From the cell containing the given text, extract its center point as [x, y] coordinate. 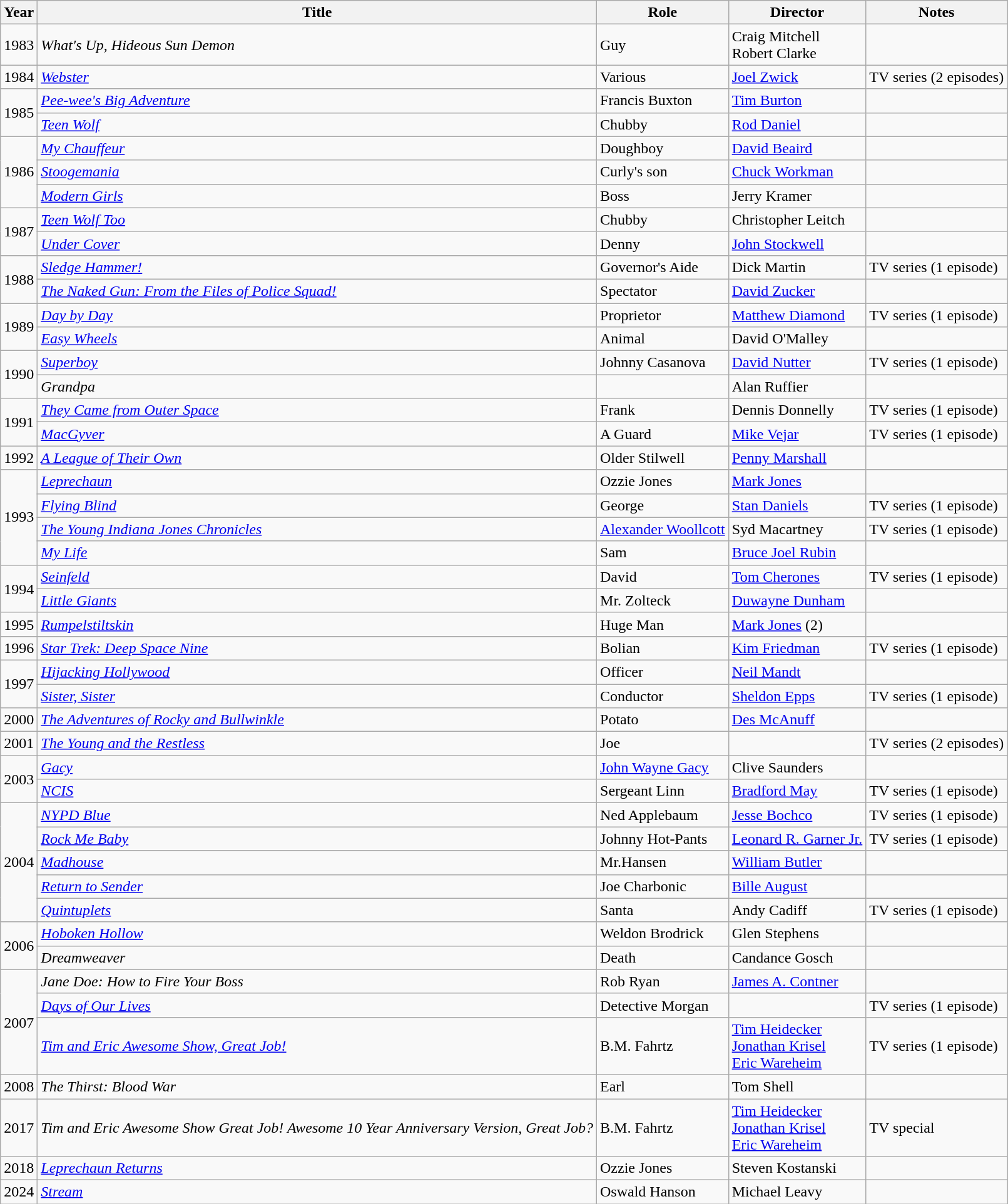
Andy Cadiff [797, 910]
1996 [19, 648]
2017 [19, 1127]
Title [317, 13]
NCIS [317, 791]
Webster [317, 77]
Francis Buxton [663, 101]
Gacy [317, 767]
Glen Stephens [797, 934]
Guy [663, 45]
Dennis Donnelly [797, 410]
Return to Sender [317, 886]
Mike Vejar [797, 434]
Hijacking Hollywood [317, 672]
Johnny Hot-Pants [663, 839]
Tim and Eric Awesome Show Great Job! Awesome 10 Year Anniversary Version, Great Job? [317, 1127]
My Chauffeur [317, 148]
Flying Blind [317, 505]
Superboy [317, 363]
William Butler [797, 863]
Easy Wheels [317, 339]
Denny [663, 243]
Syd Macartney [797, 529]
Notes [937, 13]
Sergeant Linn [663, 791]
Tim Burton [797, 101]
The Adventures of Rocky and Bullwinkle [317, 720]
1983 [19, 45]
Hoboken Hollow [317, 934]
Various [663, 77]
Matthew Diamond [797, 315]
Joe Charbonic [663, 886]
Duwayne Dunham [797, 600]
1984 [19, 77]
Leprechaun [317, 482]
Tom Shell [797, 1086]
Role [663, 13]
1994 [19, 589]
Bolian [663, 648]
Huge Man [663, 624]
My Life [317, 553]
NYPD Blue [317, 815]
David [663, 577]
1990 [19, 375]
David O'Malley [797, 339]
Conductor [663, 696]
Candance Gosch [797, 958]
Stan Daniels [797, 505]
Leprechaun Returns [317, 1168]
1995 [19, 624]
Under Cover [317, 243]
Clive Saunders [797, 767]
Director [797, 13]
Mr.Hansen [663, 863]
Rock Me Baby [317, 839]
Bille August [797, 886]
Stoogemania [317, 172]
Leonard R. Garner Jr. [797, 839]
Neil Mandt [797, 672]
Ned Applebaum [663, 815]
Detective Morgan [663, 1005]
Little Giants [317, 600]
Johnny Casanova [663, 363]
David Zucker [797, 291]
Officer [663, 672]
David Nutter [797, 363]
Dreamweaver [317, 958]
Proprietor [663, 315]
Rob Ryan [663, 981]
2004 [19, 863]
Kim Friedman [797, 648]
2001 [19, 744]
Governor's Aide [663, 267]
Animal [663, 339]
Star Trek: Deep Space Nine [317, 648]
Sam [663, 553]
The Young and the Restless [317, 744]
Doughboy [663, 148]
Sheldon Epps [797, 696]
1993 [19, 517]
Jesse Bochco [797, 815]
Frank [663, 410]
Grandpa [317, 387]
Bruce Joel Rubin [797, 553]
1997 [19, 684]
The Thirst: Blood War [317, 1086]
Jane Doe: How to Fire Your Boss [317, 981]
Craig MitchellRobert Clarke [797, 45]
2007 [19, 1022]
Santa [663, 910]
1985 [19, 113]
2003 [19, 779]
Death [663, 958]
Des McAnuff [797, 720]
Seinfeld [317, 577]
2024 [19, 1192]
Mr. Zolteck [663, 600]
Penny Marshall [797, 458]
Potato [663, 720]
Modern Girls [317, 196]
Days of Our Lives [317, 1005]
Michael Leavy [797, 1192]
2008 [19, 1086]
2000 [19, 720]
Alan Ruffier [797, 387]
Bradford May [797, 791]
Day by Day [317, 315]
Older Stilwell [663, 458]
1991 [19, 422]
1988 [19, 279]
Mark Jones [797, 482]
Rumpelstiltskin [317, 624]
The Naked Gun: From the Files of Police Squad! [317, 291]
Oswald Hanson [663, 1192]
What's Up, Hideous Sun Demon [317, 45]
Christopher Leitch [797, 220]
Teen Wolf [317, 124]
TV special [937, 1127]
Steven Kostanski [797, 1168]
1986 [19, 172]
Tim and Eric Awesome Show, Great Job! [317, 1046]
They Came from Outer Space [317, 410]
Curly's son [663, 172]
A League of Their Own [317, 458]
1989 [19, 326]
Chuck Workman [797, 172]
Boss [663, 196]
Rod Daniel [797, 124]
1987 [19, 231]
Joel Zwick [797, 77]
A Guard [663, 434]
Tom Cherones [797, 577]
Sister, Sister [317, 696]
Pee-wee's Big Adventure [317, 101]
John Wayne Gacy [663, 767]
Madhouse [317, 863]
Weldon Brodrick [663, 934]
1992 [19, 458]
Year [19, 13]
Teen Wolf Too [317, 220]
Dick Martin [797, 267]
The Young Indiana Jones Chronicles [317, 529]
Mark Jones (2) [797, 624]
Quintuplets [317, 910]
Spectator [663, 291]
James A. Contner [797, 981]
MacGyver [317, 434]
Stream [317, 1192]
2006 [19, 946]
2018 [19, 1168]
John Stockwell [797, 243]
David Beaird [797, 148]
Alexander Woollcott [663, 529]
Sledge Hammer! [317, 267]
George [663, 505]
Joe [663, 744]
Jerry Kramer [797, 196]
Earl [663, 1086]
